Detect which cell encompasses the target text, then output its (X, Y) center coordinate. 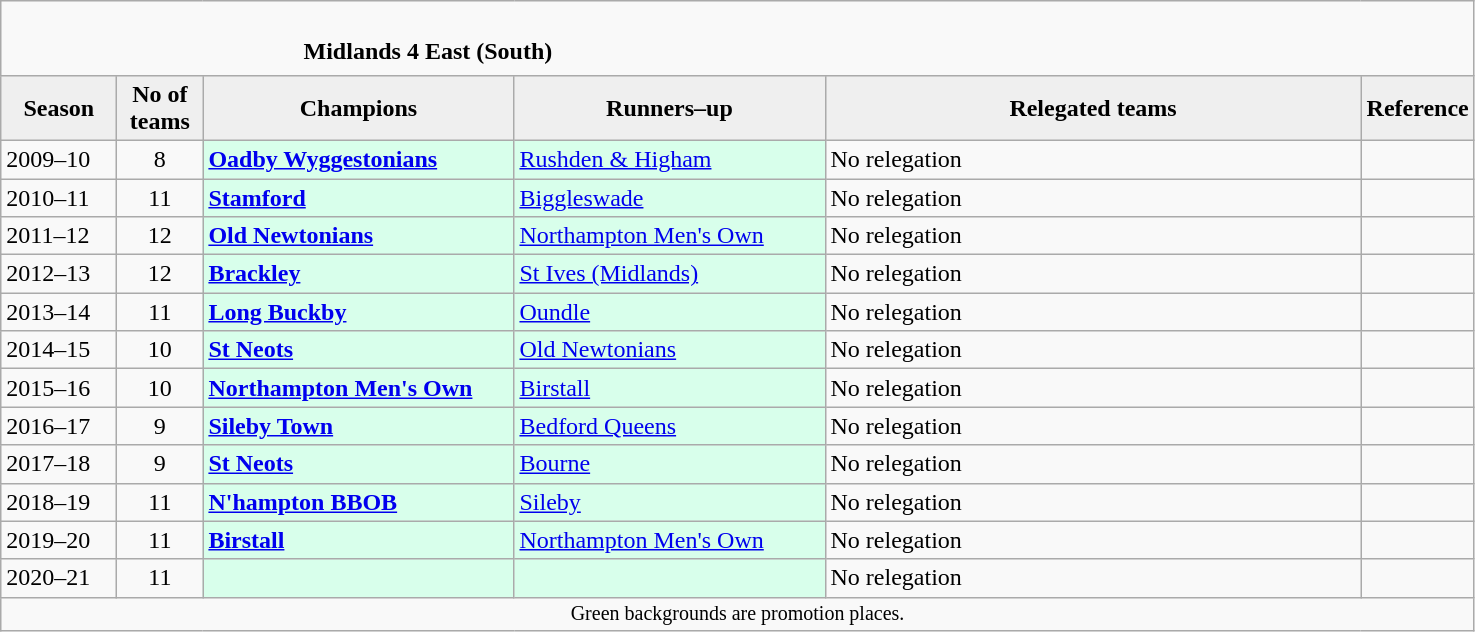
2016–17 (59, 426)
2020–21 (59, 578)
8 (160, 159)
Green backgrounds are promotion places. (738, 614)
Relegated teams (1093, 108)
2013–14 (59, 312)
2012–13 (59, 274)
2017–18 (59, 464)
Oadby Wyggestonians (358, 159)
Biggleswade (670, 197)
St Ives (Midlands) (670, 274)
2009–10 (59, 159)
2018–19 (59, 502)
Long Buckby (358, 312)
Stamford (358, 197)
No of teams (160, 108)
2010–11 (59, 197)
Champions (358, 108)
Bedford Queens (670, 426)
2015–16 (59, 388)
2014–15 (59, 350)
N'hampton BBOB (358, 502)
2011–12 (59, 236)
Reference (1418, 108)
Season (59, 108)
Sileby Town (358, 426)
Bourne (670, 464)
Brackley (358, 274)
Oundle (670, 312)
Sileby (670, 502)
2019–20 (59, 540)
Runners–up (670, 108)
Rushden & Higham (670, 159)
